Output the (x, y) coordinate of the center of the cell containing the given text.  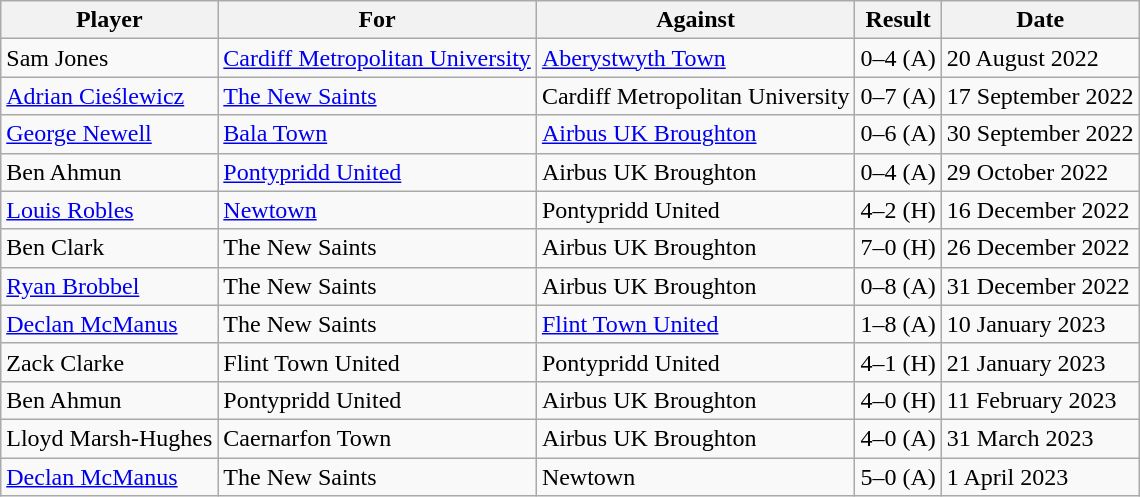
31 December 2022 (1040, 286)
Bala Town (378, 134)
Lloyd Marsh-Hughes (110, 438)
Player (110, 20)
10 January 2023 (1040, 324)
Ryan Brobbel (110, 286)
11 February 2023 (1040, 400)
29 October 2022 (1040, 172)
0–6 (A) (898, 134)
4–2 (H) (898, 210)
Caernarfon Town (378, 438)
4–0 (A) (898, 438)
4–0 (H) (898, 400)
1 April 2023 (1040, 477)
Aberystwyth Town (696, 58)
17 September 2022 (1040, 96)
Result (898, 20)
0–8 (A) (898, 286)
31 March 2023 (1040, 438)
Ben Clark (110, 248)
Sam Jones (110, 58)
For (378, 20)
Date (1040, 20)
Louis Robles (110, 210)
Adrian Cieślewicz (110, 96)
7–0 (H) (898, 248)
26 December 2022 (1040, 248)
4–1 (H) (898, 362)
21 January 2023 (1040, 362)
George Newell (110, 134)
0–7 (A) (898, 96)
1–8 (A) (898, 324)
Against (696, 20)
Zack Clarke (110, 362)
5–0 (A) (898, 477)
16 December 2022 (1040, 210)
30 September 2022 (1040, 134)
20 August 2022 (1040, 58)
